Capture the cell that displays the provided text and extract its (x, y) central coordinate. 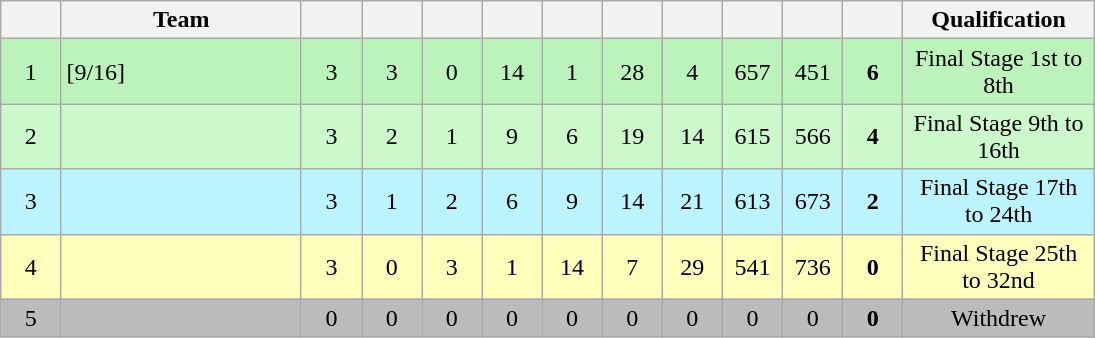
5 (31, 318)
615 (752, 136)
Final Stage 25th to 32nd (998, 266)
7 (632, 266)
Final Stage 9th to 16th (998, 136)
Withdrew (998, 318)
736 (813, 266)
21 (692, 202)
Qualification (998, 20)
Team (182, 20)
613 (752, 202)
19 (632, 136)
Final Stage 1st to 8th (998, 72)
451 (813, 72)
Final Stage 17th to 24th (998, 202)
566 (813, 136)
541 (752, 266)
673 (813, 202)
[9/16] (182, 72)
29 (692, 266)
28 (632, 72)
657 (752, 72)
